Scan for the cell matching the given text and deliver its [X, Y] coordinate at center. 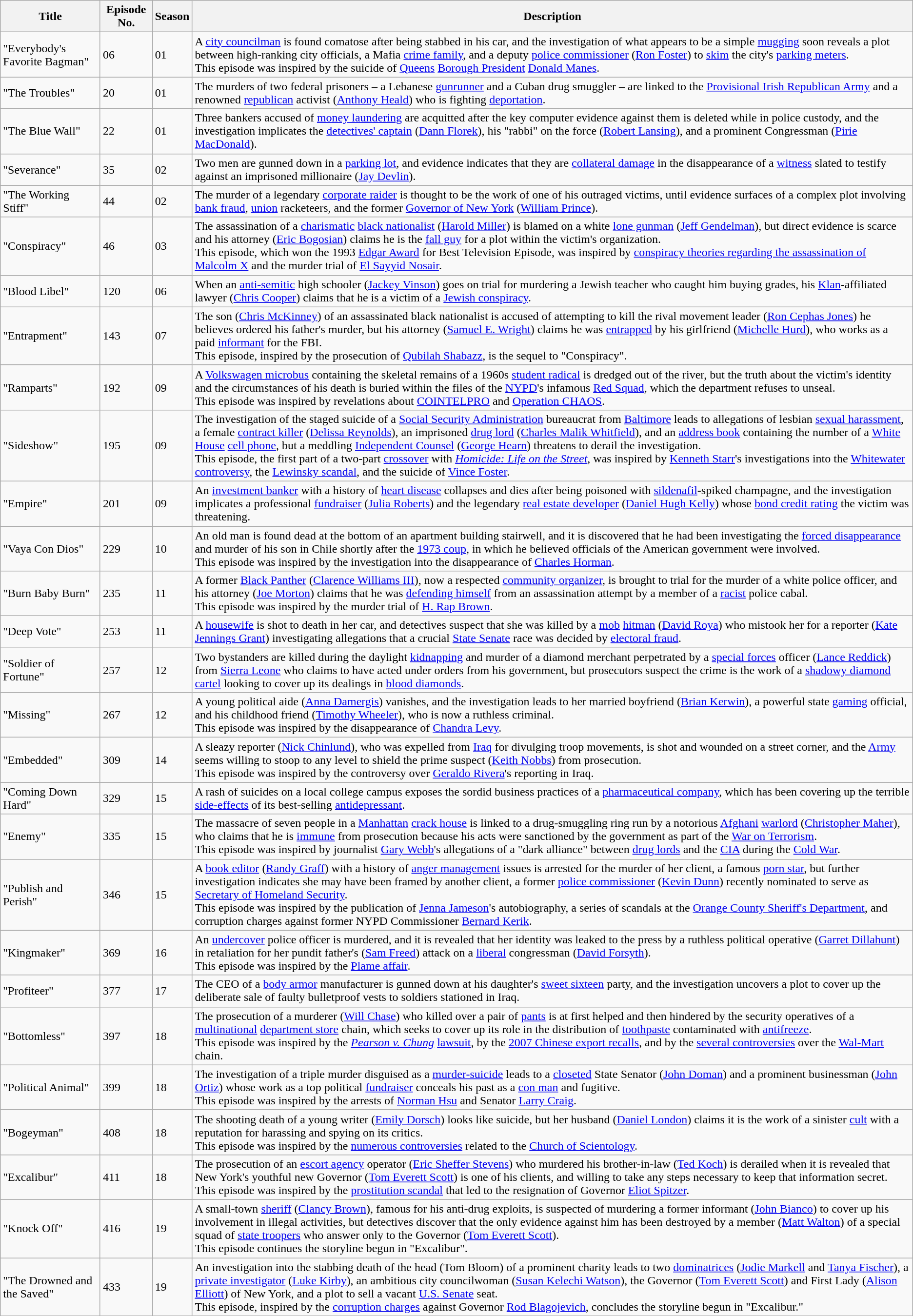
253 [126, 632]
"Publish and Perish" [51, 895]
"Burn Baby Burn" [51, 594]
346 [126, 895]
17 [172, 991]
16 [172, 953]
"Vaya Con Dios" [51, 548]
411 [126, 1177]
335 [126, 837]
"Entrapment" [51, 336]
Title [51, 17]
44 [126, 201]
"The Working Stiff" [51, 201]
Season [172, 17]
"The Troubles" [51, 93]
"The Blue Wall" [51, 131]
46 [126, 246]
"Empire" [51, 503]
369 [126, 953]
"Missing" [51, 715]
"Political Animal" [51, 1087]
"Coming Down Hard" [51, 798]
416 [126, 1228]
"Enemy" [51, 837]
201 [126, 503]
"Conspiracy" [51, 246]
143 [126, 336]
235 [126, 594]
"Bogeyman" [51, 1132]
267 [126, 715]
"The Drowned and the Saved" [51, 1287]
"Blood Libel" [51, 291]
"Severance" [51, 170]
408 [126, 1132]
"Profiteer" [51, 991]
07 [172, 336]
"Kingmaker" [51, 953]
309 [126, 760]
120 [126, 291]
"Excalibur" [51, 1177]
192 [126, 387]
Description [552, 17]
Episode No. [126, 17]
329 [126, 798]
377 [126, 991]
"Embedded" [51, 760]
"Ramparts" [51, 387]
"Knock Off" [51, 1228]
35 [126, 170]
399 [126, 1087]
397 [126, 1036]
"Everybody's Favorite Bagman" [51, 55]
20 [126, 93]
"Sideshow" [51, 445]
229 [126, 548]
22 [126, 131]
195 [126, 445]
"Bottomless" [51, 1036]
03 [172, 246]
14 [172, 760]
"Deep Vote" [51, 632]
10 [172, 548]
433 [126, 1287]
257 [126, 670]
"Soldier of Fortune" [51, 670]
